Identify which cell holds the provided text, then report its (x, y) central coordinate. 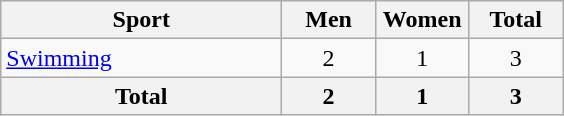
Swimming (142, 58)
Men (329, 20)
Sport (142, 20)
Women (422, 20)
